Capture the cell that displays the provided text and extract its [x, y] central coordinate. 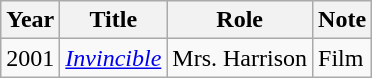
Title [114, 20]
Role [240, 20]
Invincible [114, 58]
Note [342, 20]
Mrs. Harrison [240, 58]
2001 [30, 58]
Year [30, 20]
Film [342, 58]
